Output the (x, y) coordinate of the center of the cell containing the given text.  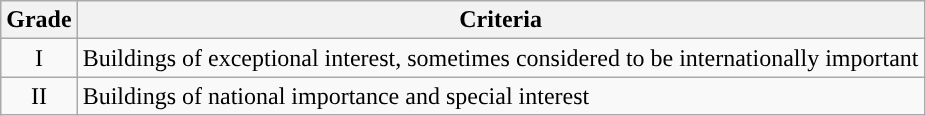
Criteria (500, 20)
Buildings of national importance and special interest (500, 96)
II (39, 96)
Grade (39, 20)
I (39, 58)
Buildings of exceptional interest, sometimes considered to be internationally important (500, 58)
